Determine the [X, Y] coordinate at the center of the cell enclosing the given text.  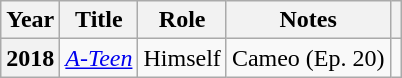
Year [30, 20]
A-Teen [99, 58]
Role [182, 20]
Notes [308, 20]
Himself [182, 58]
Title [99, 20]
Cameo (Ep. 20) [308, 58]
2018 [30, 58]
